Determine the (X, Y) coordinate at the center of the cell enclosing the given text.  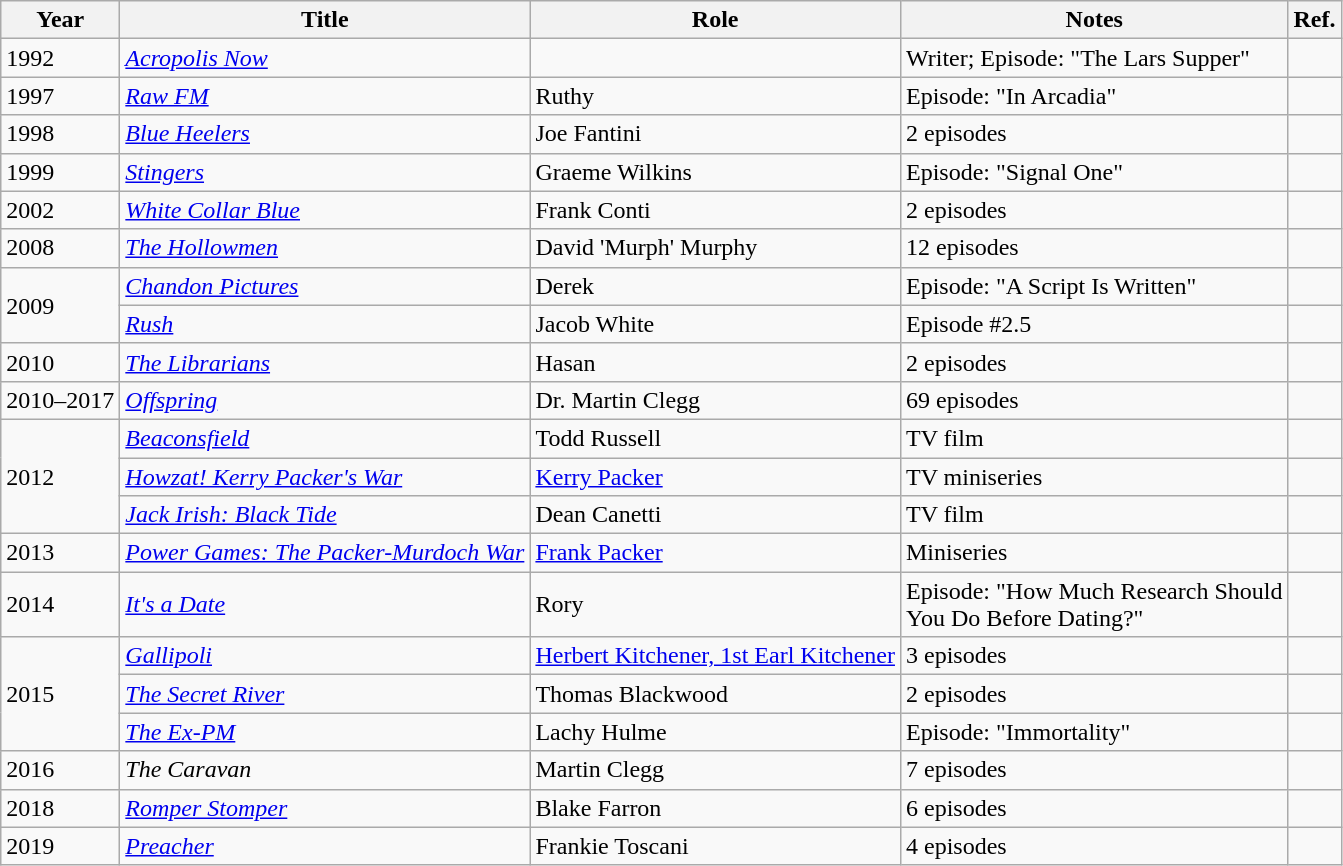
Kerry Packer (716, 477)
The Secret River (325, 694)
1998 (60, 134)
3 episodes (1094, 656)
1992 (60, 58)
Title (325, 20)
Ref. (1314, 20)
Episode: "Signal One" (1094, 172)
Blue Heelers (325, 134)
2014 (60, 604)
Derek (716, 286)
Episode: "In Arcadia" (1094, 96)
Dr. Martin Clegg (716, 400)
Todd Russell (716, 438)
Preacher (325, 846)
Raw FM (325, 96)
Jack Irish: Black Tide (325, 515)
Episode: "How Much Research ShouldYou Do Before Dating?" (1094, 604)
Rory (716, 604)
Notes (1094, 20)
Blake Farron (716, 808)
The Ex-PM (325, 732)
Year (60, 20)
4 episodes (1094, 846)
Graeme Wilkins (716, 172)
Episode: "A Script Is Written" (1094, 286)
Herbert Kitchener, 1st Earl Kitchener (716, 656)
Frankie Toscani (716, 846)
12 episodes (1094, 248)
Role (716, 20)
Gallipoli (325, 656)
2016 (60, 770)
Rush (325, 324)
2008 (60, 248)
Lachy Hulme (716, 732)
David 'Murph' Murphy (716, 248)
2013 (60, 553)
The Hollowmen (325, 248)
Acropolis Now (325, 58)
2012 (60, 476)
1999 (60, 172)
Dean Canetti (716, 515)
Miniseries (1094, 553)
1997 (60, 96)
Chandon Pictures (325, 286)
Hasan (716, 362)
7 episodes (1094, 770)
2009 (60, 305)
Frank Packer (716, 553)
Martin Clegg (716, 770)
Offspring (325, 400)
White Collar Blue (325, 210)
2002 (60, 210)
Power Games: The Packer-Murdoch War (325, 553)
Thomas Blackwood (716, 694)
6 episodes (1094, 808)
Jacob White (716, 324)
69 episodes (1094, 400)
Howzat! Kerry Packer's War (325, 477)
Joe Fantini (716, 134)
2010–2017 (60, 400)
2018 (60, 808)
Stingers (325, 172)
Episode: "Immortality" (1094, 732)
2010 (60, 362)
Writer; Episode: "The Lars Supper" (1094, 58)
Frank Conti (716, 210)
2019 (60, 846)
2015 (60, 694)
The Librarians (325, 362)
Episode #2.5 (1094, 324)
Ruthy (716, 96)
Romper Stomper (325, 808)
Beaconsfield (325, 438)
It's a Date (325, 604)
TV miniseries (1094, 477)
The Caravan (325, 770)
